Detect which cell encompasses the target text, then output its [X, Y] center coordinate. 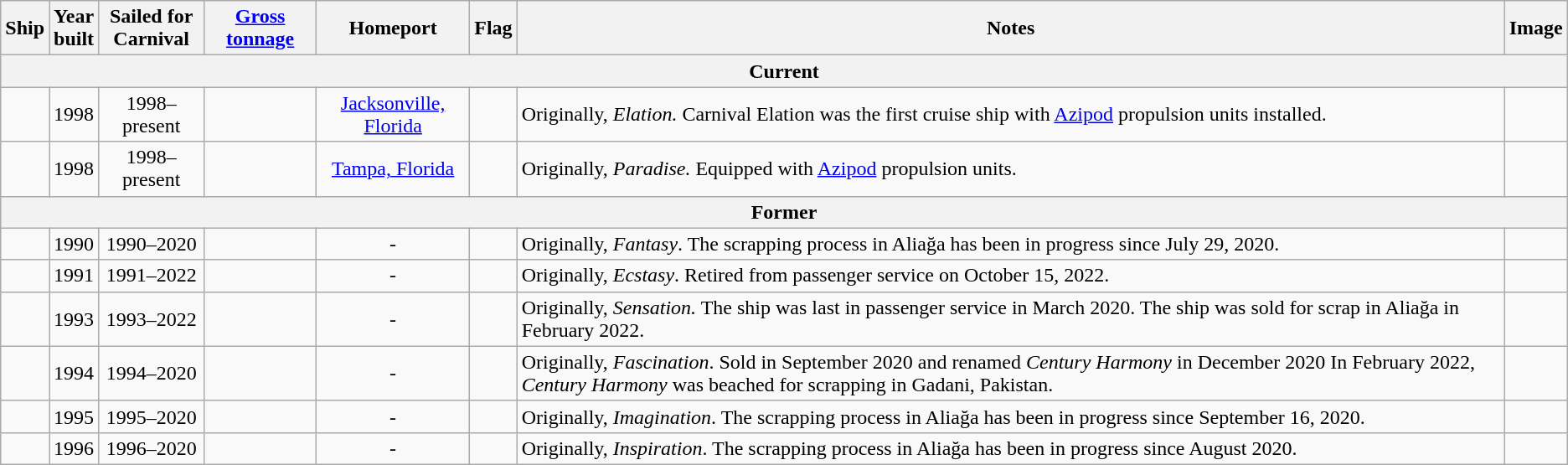
Yearbuilt [74, 28]
1990 [74, 244]
1995–2020 [152, 416]
Originally, Ecstasy. Retired from passenger service on October 15, 2022. [1010, 276]
1991 [74, 276]
Tampa, Florida [394, 169]
Originally, Paradise. Equipped with Azipod propulsion units. [1010, 169]
Ship [25, 28]
1991–2022 [152, 276]
Homeport [394, 28]
Gross tonnage [260, 28]
1990–2020 [152, 244]
Former [784, 212]
1996–2020 [152, 448]
1993–2022 [152, 318]
1993 [74, 318]
1996 [74, 448]
1995 [74, 416]
Originally, Imagination. The scrapping process in Aliağa has been in progress since September 16, 2020. [1010, 416]
Sailed forCarnival [152, 28]
Originally, Sensation. The ship was last in passenger service in March 2020. The ship was sold for scrap in Aliağa in February 2022. [1010, 318]
Originally, Elation. Carnival Elation was the first cruise ship with Azipod propulsion units installed. [1010, 114]
Image [1536, 28]
Current [784, 71]
Flag [493, 28]
1994–2020 [152, 374]
Originally, Fantasy. The scrapping process in Aliağa has been in progress since July 29, 2020. [1010, 244]
Originally, Inspiration. The scrapping process in Aliağa has been in progress since August 2020. [1010, 448]
Notes [1010, 28]
Jacksonville, Florida [394, 114]
1994 [74, 374]
